Locate the cell with the specified text and output its [x, y] center coordinate. 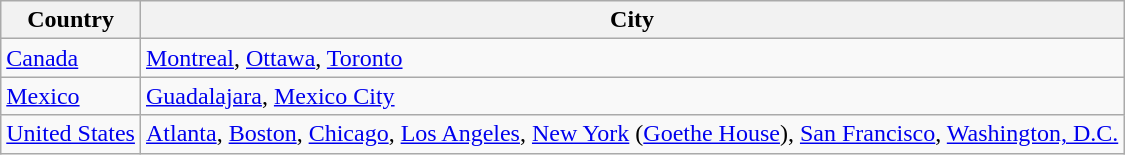
Guadalajara, Mexico City [632, 96]
Mexico [71, 96]
City [632, 20]
United States [71, 134]
Montreal, Ottawa, Toronto [632, 58]
Canada [71, 58]
Country [71, 20]
Atlanta, Boston, Chicago, Los Angeles, New York (Goethe House), San Francisco, Washington, D.C. [632, 134]
